Determine the [X, Y] coordinate at the center of the cell enclosing the given text.  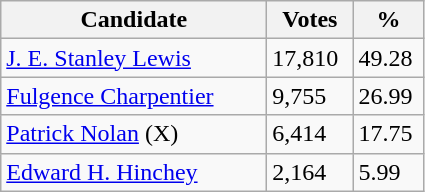
17,810 [310, 58]
9,755 [310, 96]
17.75 [388, 134]
5.99 [388, 172]
Fulgence Charpentier [134, 96]
6,414 [310, 134]
49.28 [388, 58]
2,164 [310, 172]
% [388, 20]
Patrick Nolan (X) [134, 134]
Edward H. Hinchey [134, 172]
J. E. Stanley Lewis [134, 58]
Candidate [134, 20]
Votes [310, 20]
26.99 [388, 96]
